Return (x, y) of the center of cell containing provided text 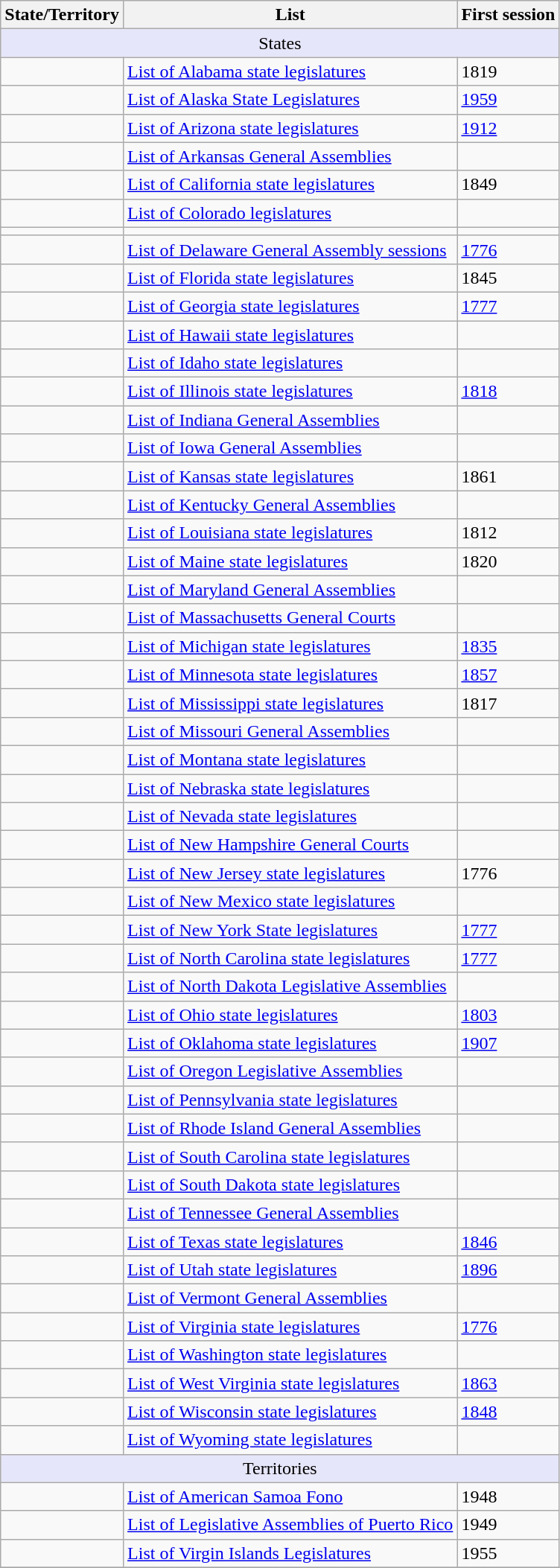
List of Mississippi state legislatures (290, 703)
List of Nebraska state legislatures (290, 788)
List of California state legislatures (290, 185)
1820 (508, 561)
1949 (508, 1525)
List of Hawaii state legislatures (290, 334)
List of Iowa General Assemblies (290, 448)
1955 (508, 1553)
List of Michigan state legislatures (290, 646)
List of New Mexico state legislatures (290, 902)
List of Missouri General Assemblies (290, 731)
List of Maine state legislatures (290, 561)
List of Illinois state legislatures (290, 392)
List of Colorado legislatures (290, 213)
List of Idaho state legislatures (290, 363)
List of Oregon Legislative Assemblies (290, 1071)
1812 (508, 533)
List of Georgia state legislatures (290, 306)
List of Indiana General Assemblies (290, 420)
1849 (508, 185)
1896 (508, 1270)
List of Alaska State Legislatures (290, 100)
1861 (508, 477)
List of New York State legislatures (290, 930)
List of New Jersey state legislatures (290, 873)
1818 (508, 392)
List of Maryland General Assemblies (290, 590)
1857 (508, 675)
List of Wisconsin state legislatures (290, 1412)
1845 (508, 278)
Territories (280, 1468)
List of New Hampshire General Courts (290, 845)
List of Wyoming state legislatures (290, 1440)
List of Alabama state legislatures (290, 71)
1819 (508, 71)
List of Massachusetts General Courts (290, 618)
List of Minnesota state legislatures (290, 675)
List of Delaware General Assembly sessions (290, 249)
1835 (508, 646)
List of Tennessee General Assemblies (290, 1213)
List of Montana state legislatures (290, 759)
List of Texas state legislatures (290, 1241)
List of Vermont General Assemblies (290, 1298)
List of North Dakota Legislative Assemblies (290, 987)
List of North Carolina state legislatures (290, 958)
List of Ohio state legislatures (290, 1015)
List of South Dakota state legislatures (290, 1185)
List of Virgin Islands Legislatures (290, 1553)
List of Oklahoma state legislatures (290, 1043)
List of West Virginia state legislatures (290, 1383)
1863 (508, 1383)
List of Virginia state legislatures (290, 1327)
List of Washington state legislatures (290, 1355)
1803 (508, 1015)
States (280, 43)
List of Kansas state legislatures (290, 477)
List of Utah state legislatures (290, 1270)
1948 (508, 1497)
List of Rhode Island General Assemblies (290, 1128)
1912 (508, 128)
List of Louisiana state legislatures (290, 533)
List of Arkansas General Assemblies (290, 156)
List of Pennsylvania state legislatures (290, 1100)
1817 (508, 703)
State/Territory (63, 15)
List of Arizona state legislatures (290, 128)
List (290, 15)
List of Nevada state legislatures (290, 817)
List of American Samoa Fono (290, 1497)
1848 (508, 1412)
First session (508, 15)
List of Kentucky General Assemblies (290, 505)
1907 (508, 1043)
1959 (508, 100)
List of South Carolina state legislatures (290, 1156)
List of Florida state legislatures (290, 278)
List of Legislative Assemblies of Puerto Rico (290, 1525)
1846 (508, 1241)
